Capture the cell that displays the provided text and extract its [X, Y] central coordinate. 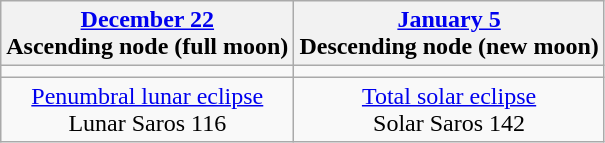
Penumbral lunar eclipseLunar Saros 116 [148, 110]
January 5Descending node (new moon) [449, 34]
December 22Ascending node (full moon) [148, 34]
Total solar eclipseSolar Saros 142 [449, 110]
